Find where the given text appears and provide that cell's center as (X, Y) coordinate. 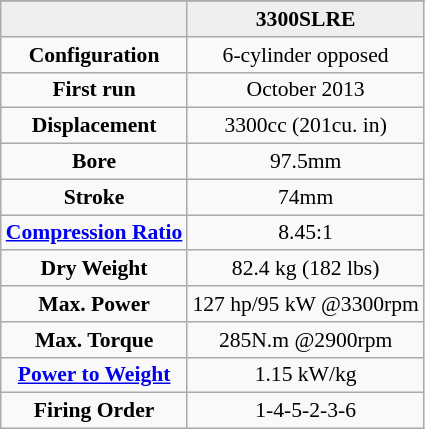
82.4 kg (182 lbs) (305, 269)
1-4-5-2-3-6 (305, 411)
Displacement (94, 126)
3300cc (201cu. in) (305, 126)
Power to Weight (94, 375)
Configuration (94, 55)
Bore (94, 162)
Firing Order (94, 411)
First run (94, 90)
October 2013 (305, 90)
Max. Torque (94, 340)
3300SLRE (305, 19)
Max. Power (94, 304)
127 hp/95 kW @3300rpm (305, 304)
8.45:1 (305, 233)
6-cylinder opposed (305, 55)
285N.m @2900rpm (305, 340)
Stroke (94, 197)
97.5mm (305, 162)
1.15 kW/kg (305, 375)
Dry Weight (94, 269)
Compression Ratio (94, 233)
74mm (305, 197)
